Extract the [X, Y] coordinate from the center of the cell holding the provided text.  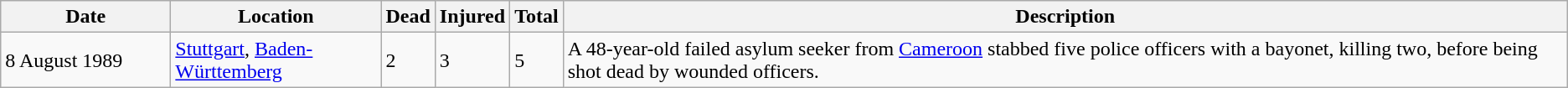
Total [537, 17]
8 August 1989 [85, 60]
Injured [472, 17]
Date [85, 17]
Stuttgart, Baden-Württemberg [276, 60]
5 [537, 60]
2 [408, 60]
Description [1065, 17]
Location [276, 17]
3 [472, 60]
Dead [408, 17]
